For the text-containing cell, return its midpoint in [x, y] coordinate format. 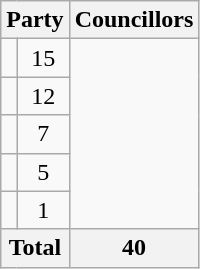
Total [35, 248]
15 [43, 58]
1 [43, 210]
7 [43, 134]
Councillors [134, 20]
5 [43, 172]
Party [35, 20]
12 [43, 96]
40 [134, 248]
